Return the [X, Y] coordinate for the center point of the cell that contains the specified text.  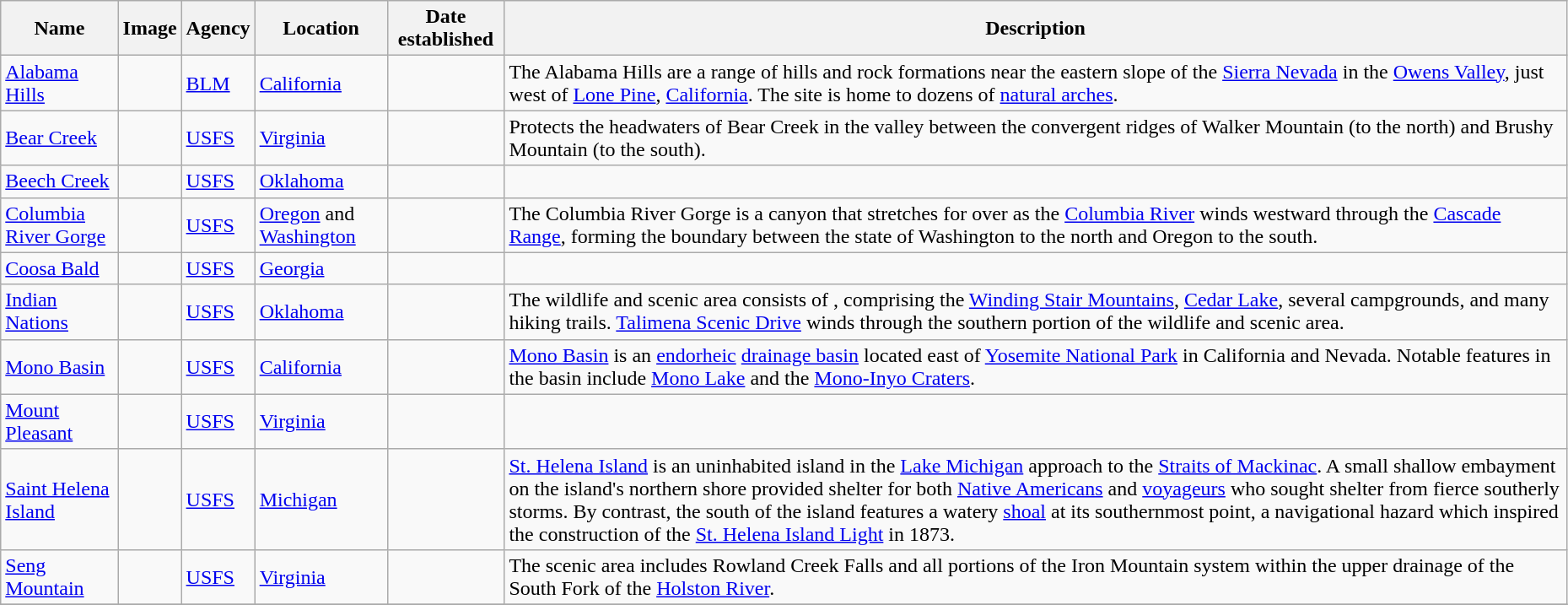
Mount Pleasant [59, 422]
Indian Nations [59, 312]
Agency [218, 29]
Georgia [321, 268]
Location [321, 29]
Bear Creek [59, 138]
Name [59, 29]
Columbia River Gorge [59, 224]
BLM [218, 83]
Michigan [321, 500]
Coosa Bald [59, 268]
Beech Creek [59, 181]
Image [150, 29]
Saint Helena Island [59, 500]
Alabama Hills [59, 83]
Seng Mountain [59, 577]
Oregon and Washington [321, 224]
Description [1036, 29]
Date established [445, 29]
Mono Basin [59, 366]
